Capture the cell that displays the provided text and extract its [X, Y] central coordinate. 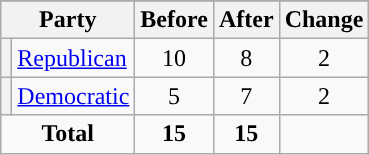
Republican [74, 58]
7 [246, 96]
Before [174, 20]
8 [246, 58]
Democratic [74, 96]
Party [68, 20]
Total [68, 134]
After [246, 20]
5 [174, 96]
10 [174, 58]
Change [324, 20]
